Find where the given text appears and provide that cell's center as [x, y] coordinate. 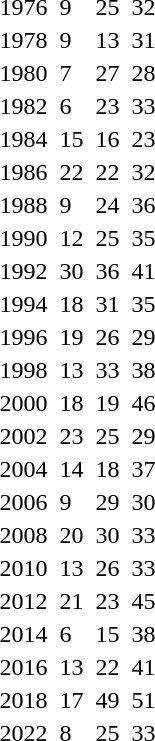
17 [72, 700]
12 [72, 238]
29 [108, 502]
16 [108, 139]
36 [108, 271]
7 [72, 73]
49 [108, 700]
21 [72, 601]
20 [72, 535]
33 [108, 370]
31 [108, 304]
24 [108, 205]
27 [108, 73]
14 [72, 469]
